Capture the cell that displays the provided text and extract its (x, y) central coordinate. 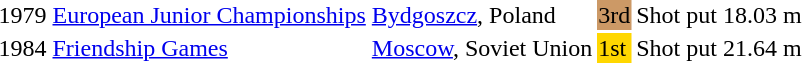
Friendship Games (209, 48)
European Junior Championships (209, 15)
3rd (614, 15)
1st (614, 48)
Bydgoszcz, Poland (482, 15)
Moscow, Soviet Union (482, 48)
